Extract the [x, y] coordinate from the center of the cell holding the provided text.  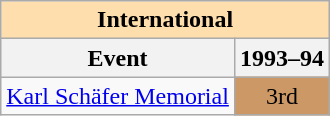
Event [118, 58]
3rd [282, 96]
Karl Schäfer Memorial [118, 96]
1993–94 [282, 58]
International [166, 20]
